Detect which cell encompasses the target text, then output its [x, y] center coordinate. 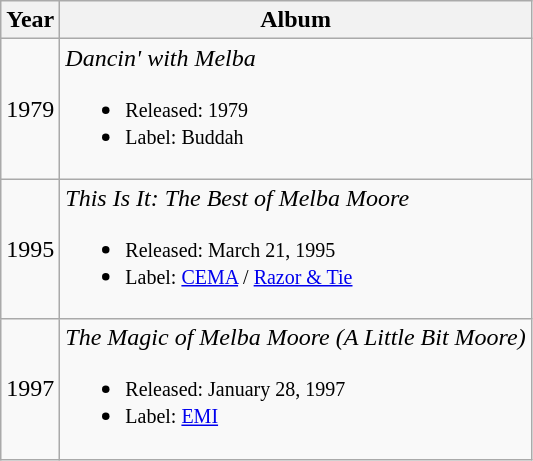
Album [296, 20]
1995 [30, 249]
1997 [30, 389]
The Magic of Melba Moore (A Little Bit Moore)Released: January 28, 1997Label: EMI [296, 389]
This Is It: The Best of Melba MooreReleased: March 21, 1995Label: CEMA / Razor & Tie [296, 249]
1979 [30, 109]
Year [30, 20]
Dancin' with MelbaReleased: 1979Label: Buddah [296, 109]
